Search for the cell housing the specified text and yield its (X, Y) center coordinate. 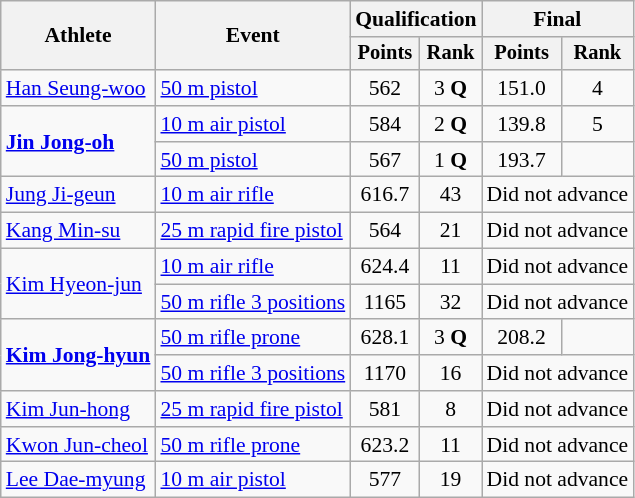
139.8 (522, 124)
564 (384, 231)
624.4 (384, 267)
208.2 (522, 338)
567 (384, 160)
Jin Jong-oh (78, 142)
623.2 (384, 445)
32 (451, 302)
5 (598, 124)
Lee Dae-myung (78, 480)
628.1 (384, 338)
616.7 (384, 195)
Event (252, 36)
Kwon Jun-cheol (78, 445)
Athlete (78, 36)
4 (598, 88)
562 (384, 88)
43 (451, 195)
Han Seung-woo (78, 88)
Kim Jun-hong (78, 409)
1165 (384, 302)
193.7 (522, 160)
Kim Jong-hyun (78, 356)
Kang Min-su (78, 231)
581 (384, 409)
Qualification (416, 19)
1170 (384, 373)
21 (451, 231)
8 (451, 409)
Jung Ji-geun (78, 195)
16 (451, 373)
584 (384, 124)
19 (451, 480)
Kim Hyeon-jun (78, 284)
1 Q (451, 160)
Final (558, 19)
151.0 (522, 88)
577 (384, 480)
2 Q (451, 124)
